Capture the cell that displays the provided text and extract its (X, Y) central coordinate. 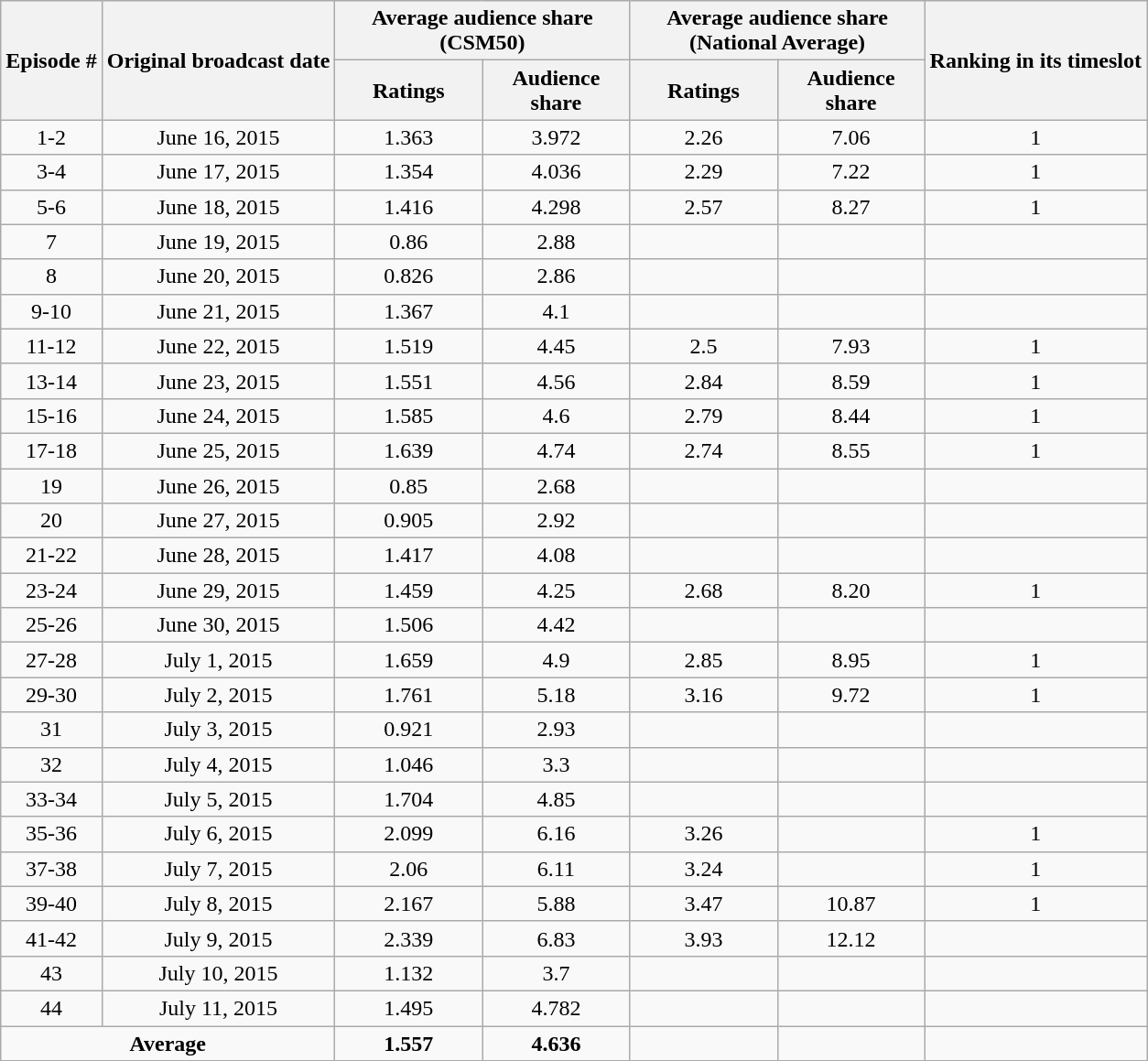
June 21, 2015 (218, 311)
4.42 (557, 625)
July 3, 2015 (218, 730)
4.298 (557, 207)
8.95 (851, 660)
8.20 (851, 590)
1.046 (408, 764)
4.74 (557, 450)
4.08 (557, 556)
Ranking in its timeslot (1035, 60)
35-36 (51, 834)
June 22, 2015 (218, 346)
July 7, 2015 (218, 869)
July 9, 2015 (218, 938)
2.84 (703, 381)
4.45 (557, 346)
June 28, 2015 (218, 556)
1.659 (408, 660)
July 5, 2015 (218, 799)
7.22 (851, 172)
8 (51, 276)
19 (51, 486)
2.74 (703, 450)
2.26 (703, 137)
32 (51, 764)
4.56 (557, 381)
2.339 (408, 938)
June 18, 2015 (218, 207)
31 (51, 730)
1.495 (408, 1008)
5.88 (557, 904)
7.93 (851, 346)
21-22 (51, 556)
2.57 (703, 207)
5-6 (51, 207)
23-24 (51, 590)
2.88 (557, 242)
20 (51, 521)
4.85 (557, 799)
0.85 (408, 486)
June 19, 2015 (218, 242)
July 10, 2015 (218, 973)
June 25, 2015 (218, 450)
13-14 (51, 381)
June 23, 2015 (218, 381)
Average audience share (CSM50) (482, 31)
8.59 (851, 381)
1.363 (408, 137)
July 1, 2015 (218, 660)
June 29, 2015 (218, 590)
27-28 (51, 660)
33-34 (51, 799)
1.639 (408, 450)
June 16, 2015 (218, 137)
2.79 (703, 416)
1.557 (408, 1043)
0.921 (408, 730)
3.93 (703, 938)
3-4 (51, 172)
6.16 (557, 834)
1.704 (408, 799)
1.459 (408, 590)
8.44 (851, 416)
8.27 (851, 207)
5.18 (557, 695)
June 20, 2015 (218, 276)
Average (168, 1043)
39-40 (51, 904)
1.367 (408, 311)
Original broadcast date (218, 60)
1-2 (51, 137)
12.12 (851, 938)
4.782 (557, 1008)
43 (51, 973)
4.036 (557, 172)
25-26 (51, 625)
15-16 (51, 416)
3.972 (557, 137)
2.92 (557, 521)
4.9 (557, 660)
Episode # (51, 60)
July 8, 2015 (218, 904)
8.55 (851, 450)
3.26 (703, 834)
1.354 (408, 172)
2.86 (557, 276)
1.519 (408, 346)
July 11, 2015 (218, 1008)
June 27, 2015 (218, 521)
2.5 (703, 346)
June 30, 2015 (218, 625)
June 26, 2015 (218, 486)
7.06 (851, 137)
July 4, 2015 (218, 764)
2.93 (557, 730)
4.25 (557, 590)
6.11 (557, 869)
29-30 (51, 695)
3.7 (557, 973)
1.417 (408, 556)
3.16 (703, 695)
July 6, 2015 (218, 834)
9.72 (851, 695)
37-38 (51, 869)
0.86 (408, 242)
1.585 (408, 416)
17-18 (51, 450)
2.06 (408, 869)
1.416 (408, 207)
4.1 (557, 311)
10.87 (851, 904)
6.83 (557, 938)
1.551 (408, 381)
July 2, 2015 (218, 695)
2.85 (703, 660)
1.761 (408, 695)
2.29 (703, 172)
4.6 (557, 416)
41-42 (51, 938)
June 17, 2015 (218, 172)
1.132 (408, 973)
7 (51, 242)
2.099 (408, 834)
4.636 (557, 1043)
0.826 (408, 276)
44 (51, 1008)
3.47 (703, 904)
2.167 (408, 904)
3.24 (703, 869)
11-12 (51, 346)
Average audience share (National Average) (777, 31)
9-10 (51, 311)
3.3 (557, 764)
June 24, 2015 (218, 416)
0.905 (408, 521)
1.506 (408, 625)
